From the cell containing the given text, extract its center point as (x, y) coordinate. 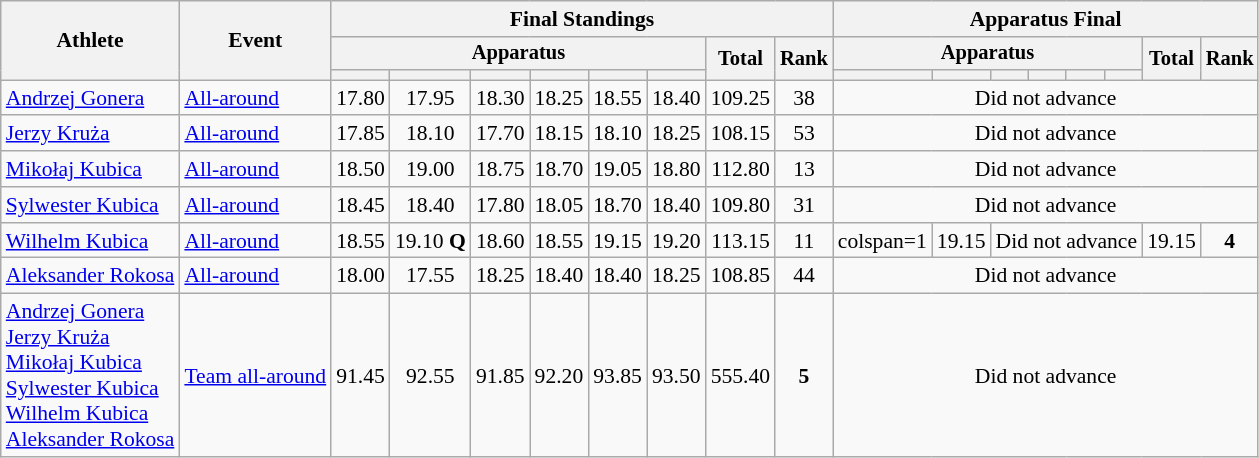
colspan=1 (882, 241)
31 (804, 205)
Jerzy Kruża (90, 134)
13 (804, 169)
Andrzej GoneraJerzy KrużaMikołaj KubicaSylwester KubicaWilhelm KubicaAleksander Rokosa (90, 376)
Andrzej Gonera (90, 98)
Aleksander Rokosa (90, 276)
4 (1230, 241)
108.85 (740, 276)
Team all-around (255, 376)
17.95 (430, 98)
Sylwester Kubica (90, 205)
19.00 (430, 169)
Event (255, 40)
Athlete (90, 40)
Wilhelm Kubica (90, 241)
53 (804, 134)
18.15 (560, 134)
93.50 (676, 376)
555.40 (740, 376)
11 (804, 241)
112.80 (740, 169)
92.20 (560, 376)
93.85 (618, 376)
38 (804, 98)
19.10 Q (430, 241)
18.50 (360, 169)
113.15 (740, 241)
18.05 (560, 205)
18.00 (360, 276)
18.80 (676, 169)
91.85 (500, 376)
19.05 (618, 169)
109.80 (740, 205)
19.20 (676, 241)
17.55 (430, 276)
Final Standings (582, 19)
109.25 (740, 98)
18.75 (500, 169)
18.60 (500, 241)
91.45 (360, 376)
108.15 (740, 134)
17.70 (500, 134)
17.85 (360, 134)
18.30 (500, 98)
44 (804, 276)
Apparatus Final (1046, 19)
5 (804, 376)
92.55 (430, 376)
Mikołaj Kubica (90, 169)
18.45 (360, 205)
